Detect which cell encompasses the target text, then output its (x, y) center coordinate. 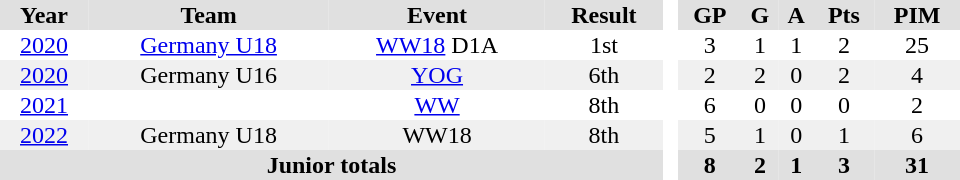
4 (917, 75)
Pts (844, 15)
WW (437, 105)
Result (604, 15)
25 (917, 45)
Team (208, 15)
Germany U16 (208, 75)
A (796, 15)
WW18 (437, 135)
Year (44, 15)
2022 (44, 135)
Event (437, 15)
G (760, 15)
2021 (44, 105)
8 (710, 165)
31 (917, 165)
YOG (437, 75)
5 (710, 135)
PIM (917, 15)
WW18 D1A (437, 45)
6th (604, 75)
Junior totals (332, 165)
1st (604, 45)
GP (710, 15)
